Return the [x, y] coordinate for the center point of the cell that contains the specified text.  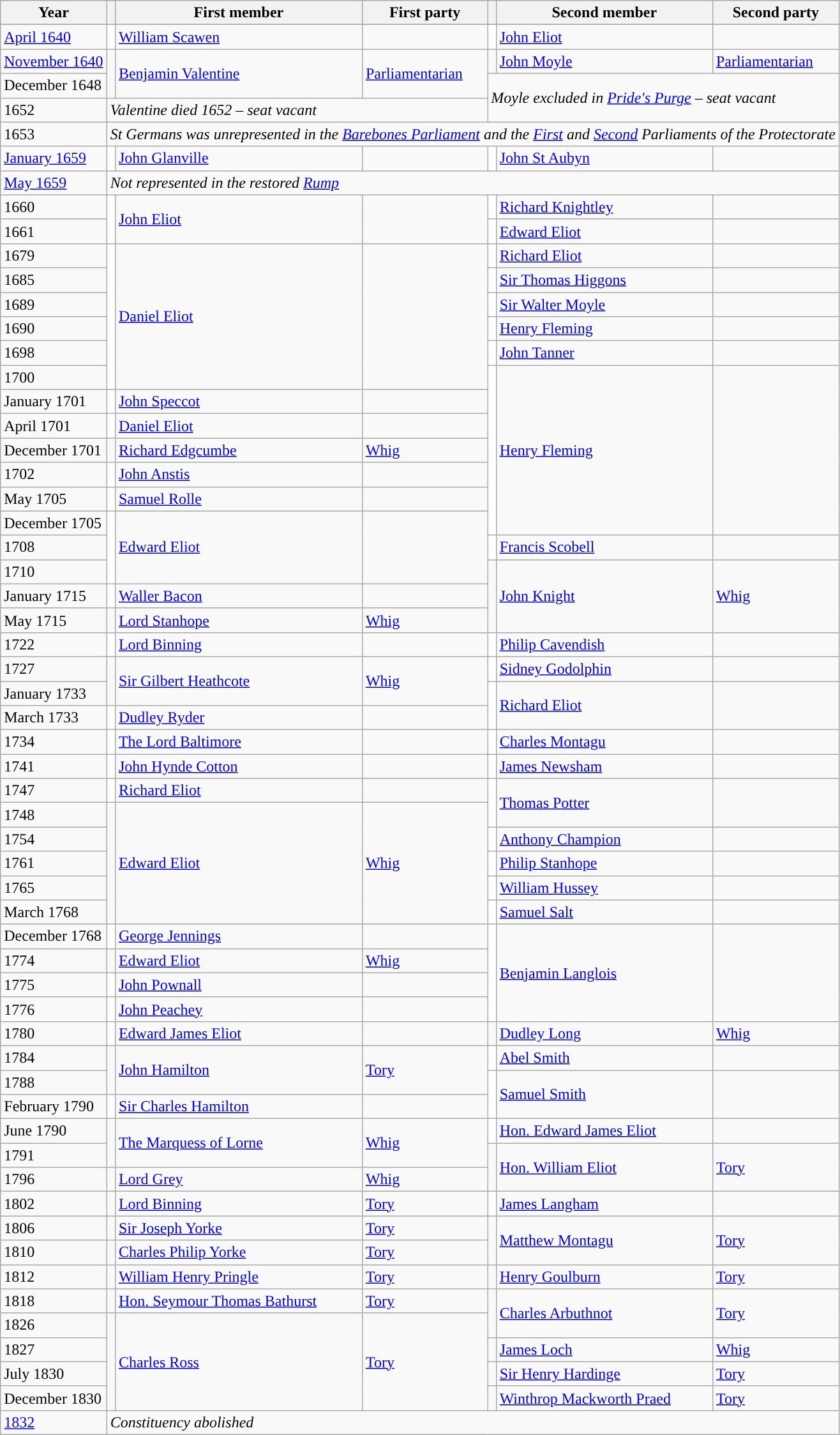
1700 [54, 377]
Hon. Edward James Eliot [604, 1131]
July 1830 [54, 1374]
1679 [54, 255]
June 1790 [54, 1131]
Sir Charles Hamilton [239, 1107]
1702 [54, 475]
Matthew Montagu [604, 1240]
1827 [54, 1349]
The Marquess of Lorne [239, 1143]
Francis Scobell [604, 547]
Valentine died 1652 – seat vacant [297, 110]
John Moyle [604, 61]
George Jennings [239, 936]
Anthony Champion [604, 839]
1776 [54, 1009]
William Hussey [604, 888]
1734 [54, 742]
Not represented in the restored Rump [472, 183]
1748 [54, 815]
John Pownall [239, 985]
Benjamin Valentine [239, 73]
John Speccot [239, 402]
May 1705 [54, 499]
1727 [54, 669]
Sir Walter Moyle [604, 305]
Constituency abolished [472, 1422]
Philip Cavendish [604, 644]
1765 [54, 888]
1784 [54, 1058]
John Anstis [239, 475]
Richard Knightley [604, 207]
April 1640 [54, 37]
1761 [54, 863]
January 1659 [54, 158]
Abel Smith [604, 1058]
William Scawen [239, 37]
1741 [54, 766]
Edward James Eliot [239, 1033]
1788 [54, 1082]
James Loch [604, 1349]
John Hynde Cotton [239, 766]
Winthrop Mackworth Praed [604, 1398]
May 1659 [54, 183]
1832 [54, 1422]
Charles Arbuthnot [604, 1313]
Dudley Long [604, 1033]
Moyle excluded in Pride's Purge – seat vacant [664, 98]
1780 [54, 1033]
Richard Edgcumbe [239, 450]
Samuel Rolle [239, 499]
John St Aubyn [604, 158]
April 1701 [54, 426]
Hon. William Eliot [604, 1167]
Henry Goulburn [604, 1277]
May 1715 [54, 620]
December 1830 [54, 1398]
Samuel Salt [604, 912]
1774 [54, 960]
Year [54, 13]
1812 [54, 1277]
1660 [54, 207]
Philip Stanhope [604, 863]
1685 [54, 280]
1708 [54, 547]
March 1768 [54, 912]
December 1701 [54, 450]
Thomas Potter [604, 803]
First member [239, 13]
1747 [54, 791]
Charles Montagu [604, 742]
January 1701 [54, 402]
1652 [54, 110]
1775 [54, 985]
James Newsham [604, 766]
Benjamin Langlois [604, 973]
Sir Henry Hardinge [604, 1374]
Lord Stanhope [239, 620]
1802 [54, 1204]
Waller Bacon [239, 596]
Second member [604, 13]
Sidney Godolphin [604, 669]
1796 [54, 1180]
James Langham [604, 1204]
Dudley Ryder [239, 718]
1698 [54, 353]
Charles Philip Yorke [239, 1252]
December 1768 [54, 936]
Second party [776, 13]
November 1640 [54, 61]
Samuel Smith [604, 1095]
1661 [54, 231]
December 1705 [54, 523]
Sir Thomas Higgons [604, 280]
January 1733 [54, 693]
February 1790 [54, 1107]
St Germans was unrepresented in the Barebones Parliament and the First and Second Parliaments of the Protectorate [472, 134]
1826 [54, 1325]
Hon. Seymour Thomas Bathurst [239, 1301]
The Lord Baltimore [239, 742]
Sir Gilbert Heathcote [239, 681]
Sir Joseph Yorke [239, 1228]
1722 [54, 644]
January 1715 [54, 596]
1818 [54, 1301]
1653 [54, 134]
1689 [54, 305]
First party [424, 13]
Charles Ross [239, 1362]
December 1648 [54, 86]
1690 [54, 329]
John Tanner [604, 353]
1806 [54, 1228]
1710 [54, 572]
John Peachey [239, 1009]
John Glanville [239, 158]
1791 [54, 1155]
March 1733 [54, 718]
1754 [54, 839]
Lord Grey [239, 1180]
John Hamilton [239, 1070]
John Knight [604, 596]
1810 [54, 1252]
William Henry Pringle [239, 1277]
